Identify which cell holds the provided text, then report its (x, y) central coordinate. 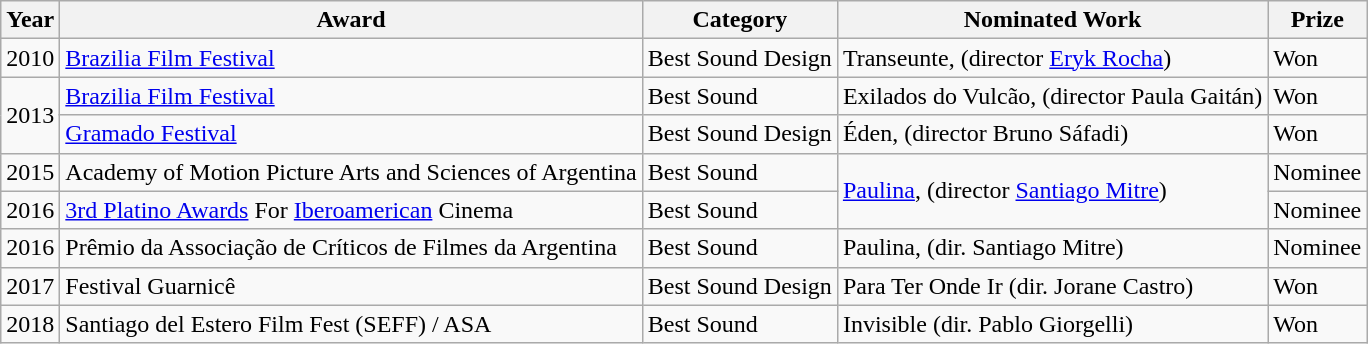
Category (740, 20)
Prêmio da Associação de Críticos de Filmes da Argentina (351, 248)
2010 (30, 58)
2018 (30, 324)
Para Ter Onde Ir (dir. Jorane Castro) (1052, 286)
Santiago del Estero Film Fest (SEFF) / ASA (351, 324)
Nominated Work (1052, 20)
Paulina, (director Santiago Mitre) (1052, 191)
2017 (30, 286)
Academy of Motion Picture Arts and Sciences of Argentina (351, 172)
3rd Platino Awards For Iberoamerican Cinema (351, 210)
Festival Guarnicê (351, 286)
Award (351, 20)
2013 (30, 115)
Year (30, 20)
Paulina, (dir. Santiago Mitre) (1052, 248)
Gramado Festival (351, 134)
Transeunte, (director Eryk Rocha) (1052, 58)
Invisible (dir. Pablo Giorgelli) (1052, 324)
Exilados do Vulcão, (director Paula Gaitán) (1052, 96)
Prize (1318, 20)
Éden, (director Bruno Sáfadi) (1052, 134)
2015 (30, 172)
